From the cell containing the given text, extract its center point as [X, Y] coordinate. 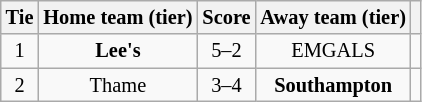
5–2 [226, 51]
2 [20, 85]
3–4 [226, 85]
Home team (tier) [118, 17]
Lee's [118, 51]
Score [226, 17]
Tie [20, 17]
EMGALS [332, 51]
Southampton [332, 85]
Away team (tier) [332, 17]
1 [20, 51]
Thame [118, 85]
